Return the [x, y] coordinate for the center point of the cell that contains the specified text.  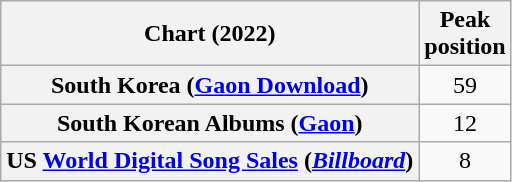
Chart (2022) [210, 34]
South Korean Albums (Gaon) [210, 123]
12 [465, 123]
59 [465, 85]
8 [465, 161]
US World Digital Song Sales (Billboard) [210, 161]
South Korea (Gaon Download) [210, 85]
Peakposition [465, 34]
